Determine the (X, Y) coordinate at the center of the cell enclosing the given text.  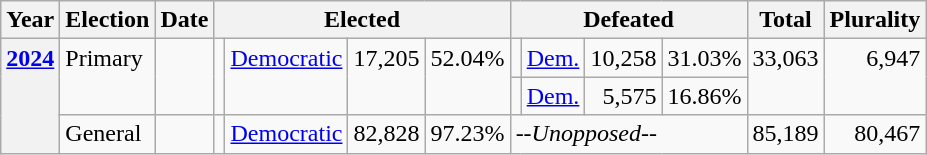
Year (30, 20)
10,258 (624, 58)
2024 (30, 96)
85,189 (786, 134)
52.04% (468, 77)
6,947 (875, 77)
Plurality (875, 20)
80,467 (875, 134)
General (108, 134)
5,575 (624, 96)
Date (184, 20)
Defeated (628, 20)
Primary (108, 77)
33,063 (786, 77)
Total (786, 20)
82,828 (386, 134)
31.03% (704, 58)
--Unopposed-- (628, 134)
16.86% (704, 96)
97.23% (468, 134)
17,205 (386, 77)
Election (108, 20)
Elected (362, 20)
